Locate the cell with the specified text and output its (X, Y) center coordinate. 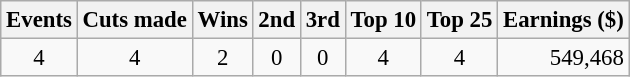
Events (39, 20)
2nd (276, 20)
549,468 (564, 58)
3rd (322, 20)
Cuts made (134, 20)
Earnings ($) (564, 20)
Top 10 (383, 20)
Top 25 (459, 20)
Wins (222, 20)
2 (222, 58)
